Return the [x, y] coordinate for the center point of the cell that contains the specified text.  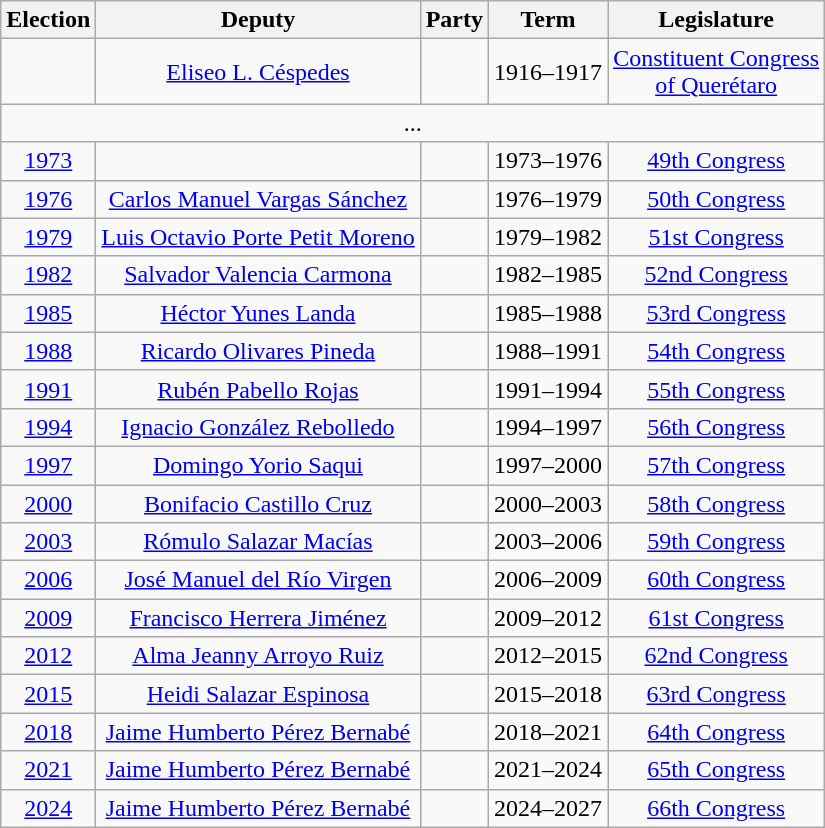
1982 [48, 275]
2015–2018 [548, 694]
1988 [48, 351]
1982–1985 [548, 275]
Constituent Congressof Querétaro [716, 72]
53rd Congress [716, 313]
52nd Congress [716, 275]
54th Congress [716, 351]
2012 [48, 656]
1976–1979 [548, 199]
2000 [48, 503]
2018–2021 [548, 732]
2000–2003 [548, 503]
2018 [48, 732]
Domingo Yorio Saqui [258, 465]
1985 [48, 313]
1976 [48, 199]
Francisco Herrera Jiménez [258, 618]
55th Congress [716, 389]
2021 [48, 770]
Legislature [716, 20]
José Manuel del Río Virgen [258, 580]
2015 [48, 694]
1979–1982 [548, 237]
Deputy [258, 20]
1916–1917 [548, 72]
Term [548, 20]
Election [48, 20]
2009 [48, 618]
1994–1997 [548, 427]
1988–1991 [548, 351]
1994 [48, 427]
2024 [48, 808]
Carlos Manuel Vargas Sánchez [258, 199]
2021–2024 [548, 770]
2006 [48, 580]
1991 [48, 389]
... [413, 123]
64th Congress [716, 732]
1997–2000 [548, 465]
58th Congress [716, 503]
Alma Jeanny Arroyo Ruiz [258, 656]
57th Congress [716, 465]
1997 [48, 465]
Party [454, 20]
Ricardo Olivares Pineda [258, 351]
1973–1976 [548, 161]
65th Congress [716, 770]
Rubén Pabello Rojas [258, 389]
2003 [48, 542]
Rómulo Salazar Macías [258, 542]
Salvador Valencia Carmona [258, 275]
50th Congress [716, 199]
56th Congress [716, 427]
63rd Congress [716, 694]
Heidi Salazar Espinosa [258, 694]
51st Congress [716, 237]
2003–2006 [548, 542]
Bonifacio Castillo Cruz [258, 503]
1979 [48, 237]
Luis Octavio Porte Petit Moreno [258, 237]
49th Congress [716, 161]
2009–2012 [548, 618]
59th Congress [716, 542]
62nd Congress [716, 656]
2006–2009 [548, 580]
1973 [48, 161]
Eliseo L. Céspedes [258, 72]
66th Congress [716, 808]
2024–2027 [548, 808]
Héctor Yunes Landa [258, 313]
1985–1988 [548, 313]
2012–2015 [548, 656]
60th Congress [716, 580]
1991–1994 [548, 389]
Ignacio González Rebolledo [258, 427]
61st Congress [716, 618]
